Provide the [X, Y] coordinate of the cell's center where the given text is located.  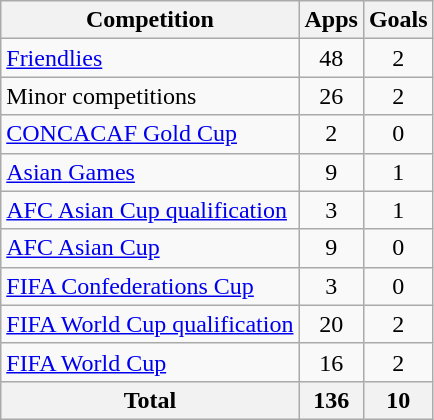
CONCACAF Gold Cup [150, 134]
Total [150, 400]
Asian Games [150, 172]
Apps [331, 20]
136 [331, 400]
10 [398, 400]
16 [331, 362]
48 [331, 58]
Friendlies [150, 58]
Goals [398, 20]
AFC Asian Cup qualification [150, 210]
AFC Asian Cup [150, 248]
Minor competitions [150, 96]
26 [331, 96]
FIFA Confederations Cup [150, 286]
FIFA World Cup qualification [150, 324]
20 [331, 324]
FIFA World Cup [150, 362]
Competition [150, 20]
